Locate the cell with the specified text and output its (x, y) center coordinate. 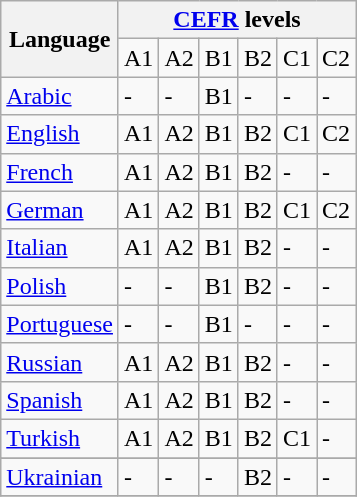
Turkish (60, 438)
Spanish (60, 400)
Portuguese (60, 324)
English (60, 134)
French (60, 172)
Language (60, 39)
Arabic (60, 96)
German (60, 210)
CEFR levels (236, 20)
Italian (60, 248)
Polish (60, 286)
Russian (60, 362)
Ukrainian (60, 477)
